For the text-containing cell, return its midpoint in (x, y) coordinate format. 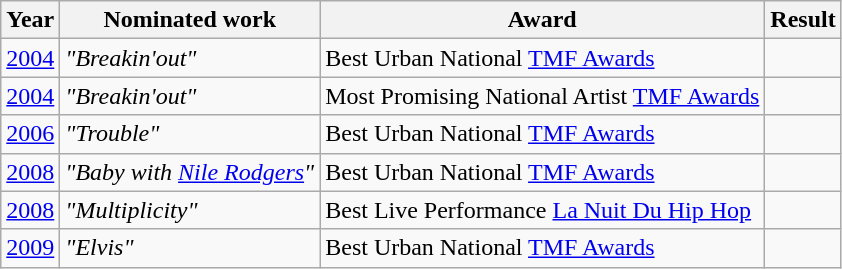
Award (542, 20)
2009 (30, 248)
Nominated work (190, 20)
Most Promising National Artist TMF Awards (542, 96)
Best Live Performance La Nuit Du Hip Hop (542, 210)
"Multiplicity" (190, 210)
Year (30, 20)
"Baby with Nile Rodgers" (190, 172)
2006 (30, 134)
"Trouble" (190, 134)
"Elvis" (190, 248)
Result (803, 20)
